Identify which cell holds the provided text, then report its [x, y] central coordinate. 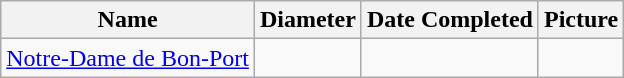
Diameter [308, 20]
Name [128, 20]
Notre-Dame de Bon-Port [128, 58]
Date Completed [450, 20]
Picture [580, 20]
